Detect which cell encompasses the target text, then output its [X, Y] center coordinate. 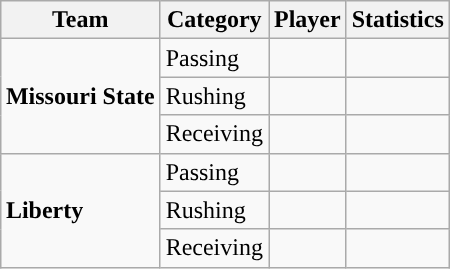
Liberty [80, 210]
Player [307, 20]
Team [80, 20]
Missouri State [80, 96]
Statistics [398, 20]
Category [214, 20]
